Identify which cell holds the provided text, then report its (X, Y) central coordinate. 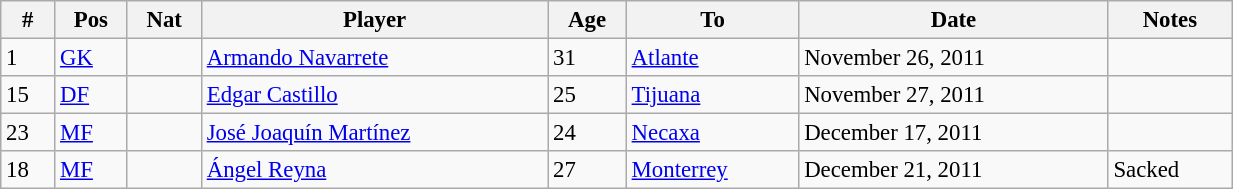
Date (954, 20)
27 (587, 170)
GK (91, 58)
Age (587, 20)
18 (28, 170)
José Joaquín Martínez (374, 133)
DF (91, 95)
Monterrey (712, 170)
Tijuana (712, 95)
Ángel Reyna (374, 170)
Atlante (712, 58)
# (28, 20)
1 (28, 58)
November 27, 2011 (954, 95)
December 17, 2011 (954, 133)
31 (587, 58)
15 (28, 95)
Sacked (1170, 170)
To (712, 20)
Player (374, 20)
December 21, 2011 (954, 170)
Pos (91, 20)
Nat (164, 20)
23 (28, 133)
25 (587, 95)
Notes (1170, 20)
Armando Navarrete (374, 58)
Edgar Castillo (374, 95)
Necaxa (712, 133)
November 26, 2011 (954, 58)
24 (587, 133)
